Determine the [x, y] coordinate at the center of the cell enclosing the given text.  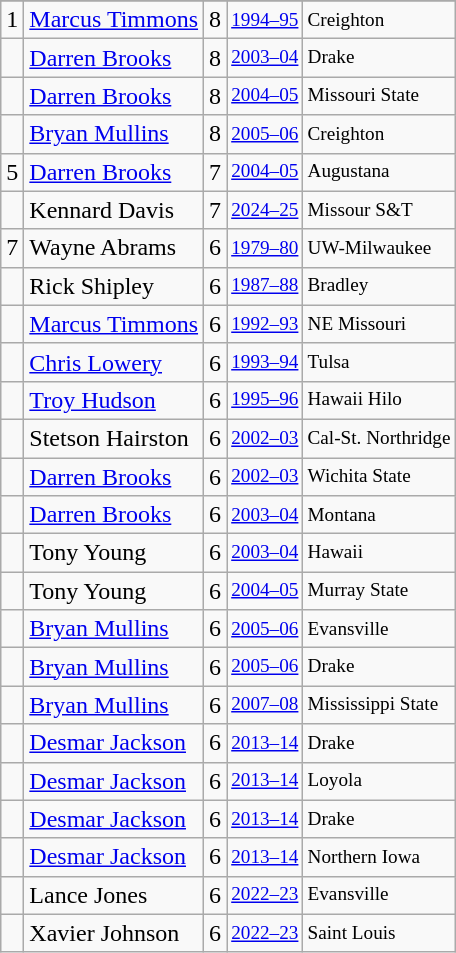
2024–25 [265, 210]
Cal-St. Northridge [379, 438]
Hawaii Hilo [379, 400]
Tulsa [379, 362]
1 [12, 20]
1992–93 [265, 324]
Rick Shipley [114, 286]
1994–95 [265, 20]
Xavier Johnson [114, 933]
Loyola [379, 781]
Northern Iowa [379, 857]
2007–08 [265, 705]
Missour S&T [379, 210]
Mississippi State [379, 705]
1995–96 [265, 400]
Wayne Abrams [114, 248]
1979–80 [265, 248]
UW-Milwaukee [379, 248]
Stetson Hairston [114, 438]
Montana [379, 515]
Lance Jones [114, 895]
Augustana [379, 172]
1987–88 [265, 286]
Bradley [379, 286]
Saint Louis [379, 933]
Chris Lowery [114, 362]
Murray State [379, 591]
1993–94 [265, 362]
Wichita State [379, 477]
NE Missouri [379, 324]
Kennard Davis [114, 210]
Missouri State [379, 96]
Troy Hudson [114, 400]
Hawaii [379, 553]
5 [12, 172]
